Capture the cell that displays the provided text and extract its (X, Y) central coordinate. 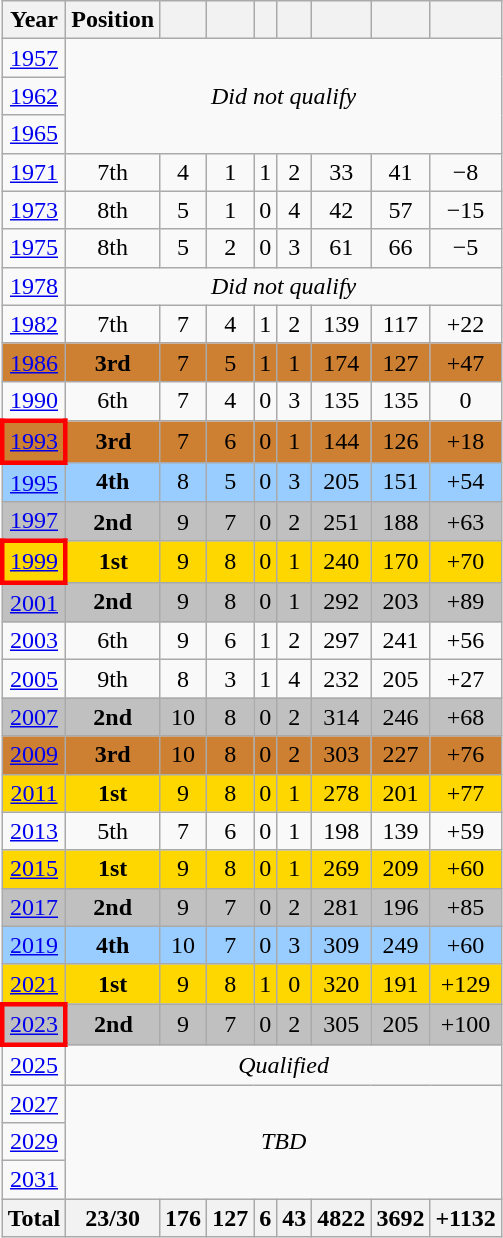
176 (184, 1218)
1962 (34, 96)
2013 (34, 831)
126 (400, 442)
320 (342, 984)
Qualified (284, 1065)
251 (342, 522)
+56 (466, 641)
66 (400, 248)
117 (400, 324)
2019 (34, 945)
1990 (34, 401)
303 (342, 755)
2021 (34, 984)
−15 (466, 210)
61 (342, 248)
23/30 (113, 1218)
+1132 (466, 1218)
198 (342, 831)
5th (113, 831)
9th (113, 679)
57 (400, 210)
+27 (466, 679)
3692 (400, 1218)
2005 (34, 679)
+47 (466, 362)
2023 (34, 1024)
1973 (34, 210)
278 (342, 793)
196 (400, 907)
151 (400, 482)
232 (342, 679)
249 (400, 945)
1997 (34, 522)
297 (342, 641)
1957 (34, 58)
144 (342, 442)
2029 (34, 1142)
2003 (34, 641)
281 (342, 907)
227 (400, 755)
201 (400, 793)
43 (294, 1218)
+77 (466, 793)
+54 (466, 482)
+70 (466, 562)
TBD (284, 1141)
2009 (34, 755)
241 (400, 641)
1999 (34, 562)
2025 (34, 1065)
2011 (34, 793)
174 (342, 362)
203 (400, 602)
Total (34, 1218)
+76 (466, 755)
1978 (34, 286)
309 (342, 945)
4822 (342, 1218)
+22 (466, 324)
292 (342, 602)
2017 (34, 907)
2015 (34, 869)
2027 (34, 1103)
42 (342, 210)
1986 (34, 362)
+100 (466, 1024)
305 (342, 1024)
−5 (466, 248)
188 (400, 522)
170 (400, 562)
+59 (466, 831)
Position (113, 20)
Year (34, 20)
41 (400, 172)
1965 (34, 134)
1995 (34, 482)
2031 (34, 1180)
+85 (466, 907)
1971 (34, 172)
240 (342, 562)
314 (342, 717)
1975 (34, 248)
2007 (34, 717)
191 (400, 984)
+63 (466, 522)
+68 (466, 717)
33 (342, 172)
2001 (34, 602)
1993 (34, 442)
+129 (466, 984)
+89 (466, 602)
1982 (34, 324)
+18 (466, 442)
−8 (466, 172)
269 (342, 869)
209 (400, 869)
246 (400, 717)
